Provide the (X, Y) coordinate of the cell's center where the given text is located.  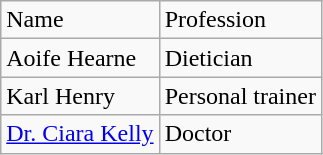
Doctor (240, 134)
Name (80, 20)
Karl Henry (80, 96)
Dietician (240, 58)
Profession (240, 20)
Dr. Ciara Kelly (80, 134)
Personal trainer (240, 96)
Aoife Hearne (80, 58)
